Extract the (X, Y) coordinate from the center of the cell holding the provided text.  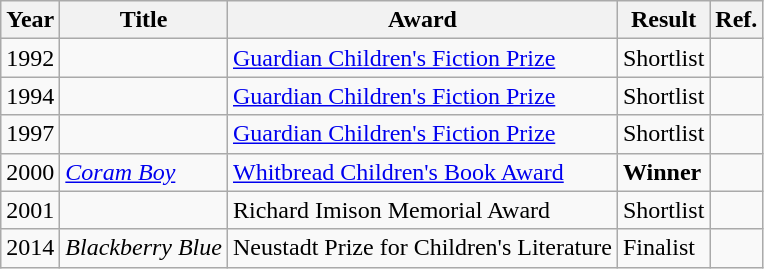
Title (144, 20)
Finalist (663, 248)
Award (422, 20)
Coram Boy (144, 172)
Blackberry Blue (144, 248)
Neustadt Prize for Children's Literature (422, 248)
1997 (30, 134)
1992 (30, 58)
2001 (30, 210)
Richard Imison Memorial Award (422, 210)
Winner (663, 172)
Result (663, 20)
2000 (30, 172)
1994 (30, 96)
Year (30, 20)
Whitbread Children's Book Award (422, 172)
2014 (30, 248)
Ref. (736, 20)
